Return [X, Y] of the center of cell containing provided text 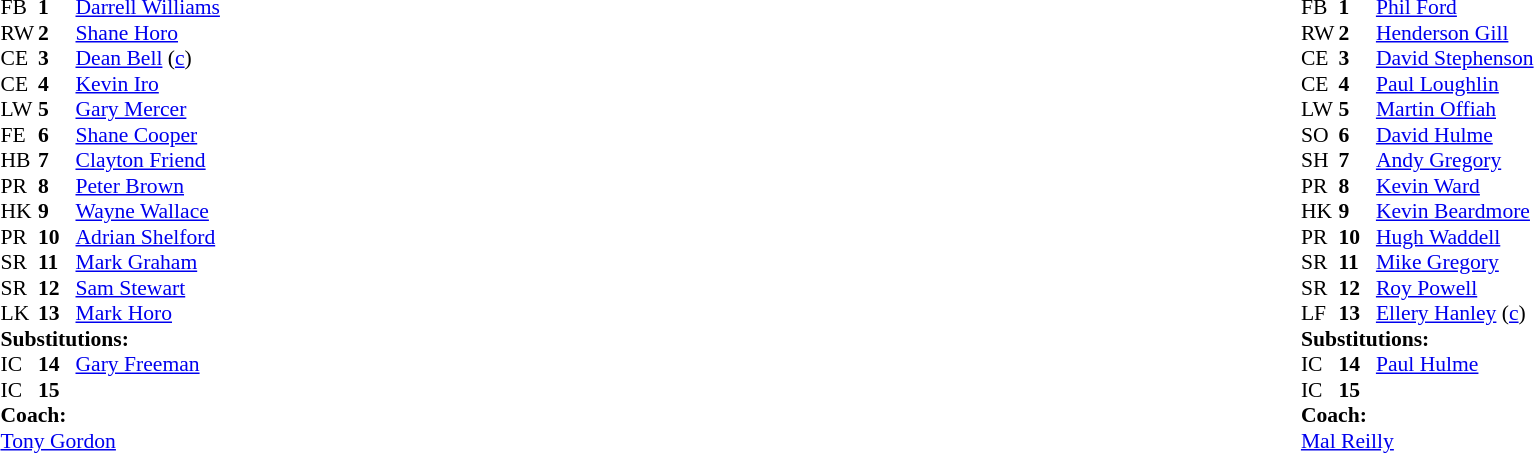
Roy Powell [1455, 288]
Martin Offiah [1455, 109]
HB [19, 161]
Clayton Friend [148, 161]
Shane Cooper [148, 135]
Gary Mercer [148, 109]
Kevin Beardmore [1455, 211]
Kevin Ward [1455, 186]
FE [19, 135]
Mark Graham [148, 263]
Paul Loughlin [1455, 84]
David Stephenson [1455, 59]
Shane Horo [148, 33]
Paul Hulme [1455, 365]
Sam Stewart [148, 288]
Gary Freeman [148, 365]
Wayne Wallace [148, 211]
Hugh Waddell [1455, 237]
David Hulme [1455, 135]
Adrian Shelford [148, 237]
SH [1320, 161]
Dean Bell (c) [148, 59]
Henderson Gill [1455, 33]
Kevin Iro [148, 84]
Mark Horo [148, 313]
Peter Brown [148, 186]
SO [1320, 135]
Ellery Hanley (c) [1455, 313]
LK [19, 313]
LF [1320, 313]
Andy Gregory [1455, 161]
Mike Gregory [1455, 263]
